Return the [X, Y] coordinate for the center point of the cell that contains the specified text.  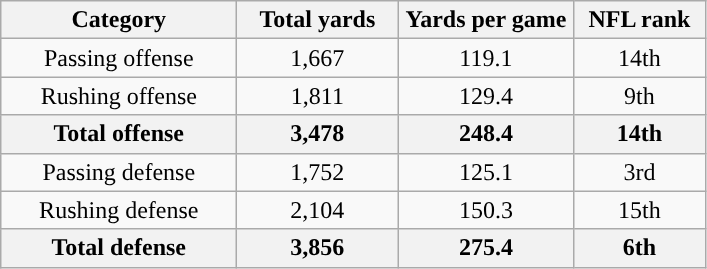
3,478 [318, 134]
15th [640, 210]
1,752 [318, 172]
125.1 [486, 172]
129.4 [486, 96]
1,811 [318, 96]
NFL rank [640, 20]
3,856 [318, 248]
119.1 [486, 58]
248.4 [486, 134]
Passing defense [119, 172]
2,104 [318, 210]
Total defense [119, 248]
Yards per game [486, 20]
Passing offense [119, 58]
Total yards [318, 20]
3rd [640, 172]
Total offense [119, 134]
6th [640, 248]
Rushing defense [119, 210]
150.3 [486, 210]
1,667 [318, 58]
9th [640, 96]
Category [119, 20]
Rushing offense [119, 96]
275.4 [486, 248]
